Return the [X, Y] coordinate for the center point of the cell that contains the specified text.  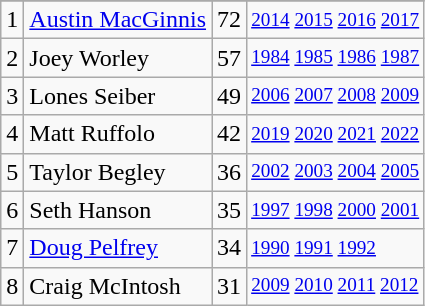
5 [12, 172]
34 [230, 248]
6 [12, 210]
1984 1985 1986 1987 [336, 58]
2006 2007 2008 2009 [336, 96]
36 [230, 172]
1997 1998 2000 2001 [336, 210]
2002 2003 2004 2005 [336, 172]
2019 2020 2021 2022 [336, 134]
4 [12, 134]
Austin MacGinnis [118, 20]
2009 2010 2011 2012 [336, 286]
Craig McIntosh [118, 286]
72 [230, 20]
1 [12, 20]
8 [12, 286]
31 [230, 286]
7 [12, 248]
3 [12, 96]
Doug Pelfrey [118, 248]
Joey Worley [118, 58]
1990 1991 1992 [336, 248]
Seth Hanson [118, 210]
Matt Ruffolo [118, 134]
49 [230, 96]
Taylor Begley [118, 172]
57 [230, 58]
Lones Seiber [118, 96]
35 [230, 210]
42 [230, 134]
2 [12, 58]
2014 2015 2016 2017 [336, 20]
